For the text-containing cell, return its midpoint in (x, y) coordinate format. 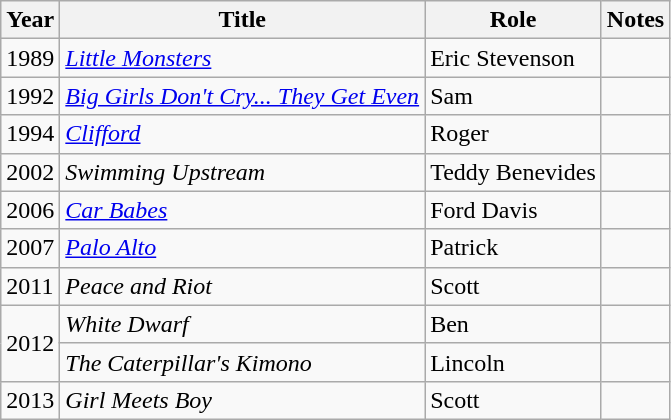
Eric Stevenson (514, 58)
2006 (30, 210)
Patrick (514, 248)
Notes (635, 20)
Clifford (242, 134)
Ford Davis (514, 210)
Girl Meets Boy (242, 400)
2013 (30, 400)
White Dwarf (242, 324)
Lincoln (514, 362)
Title (242, 20)
Ben (514, 324)
Role (514, 20)
1992 (30, 96)
Peace and Riot (242, 286)
Year (30, 20)
The Caterpillar's Kimono (242, 362)
Little Monsters (242, 58)
Palo Alto (242, 248)
1989 (30, 58)
2011 (30, 286)
Sam (514, 96)
1994 (30, 134)
Roger (514, 134)
2002 (30, 172)
Teddy Benevides (514, 172)
2012 (30, 343)
Car Babes (242, 210)
Big Girls Don't Cry... They Get Even (242, 96)
Swimming Upstream (242, 172)
2007 (30, 248)
